Capture the cell that displays the provided text and extract its [x, y] central coordinate. 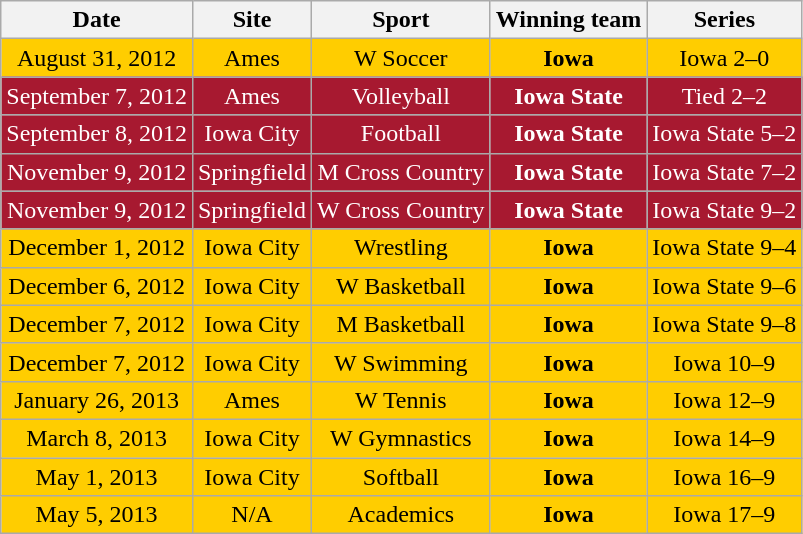
May 5, 2013 [97, 515]
Iowa 14–9 [724, 438]
N/A [252, 515]
Softball [402, 477]
Iowa State 7–2 [724, 172]
Tied 2–2 [724, 96]
Series [724, 20]
Winning team [568, 20]
May 1, 2013 [97, 477]
Wrestling [402, 248]
W Cross Country [402, 210]
January 26, 2013 [97, 400]
Iowa 12–9 [724, 400]
Iowa 16–9 [724, 477]
Iowa 17–9 [724, 515]
Volleyball [402, 96]
December 6, 2012 [97, 286]
Academics [402, 515]
W Soccer [402, 58]
W Basketball [402, 286]
Iowa State 9–8 [724, 324]
W Gymnastics [402, 438]
Iowa State 9–2 [724, 210]
Iowa 10–9 [724, 362]
Sport [402, 20]
December 1, 2012 [97, 248]
M Cross Country [402, 172]
M Basketball [402, 324]
Iowa State 5–2 [724, 134]
September 7, 2012 [97, 96]
Football [402, 134]
September 8, 2012 [97, 134]
Iowa State 9–4 [724, 248]
March 8, 2013 [97, 438]
Date [97, 20]
Iowa 2–0 [724, 58]
W Swimming [402, 362]
Site [252, 20]
Iowa State 9–6 [724, 286]
August 31, 2012 [97, 58]
W Tennis [402, 400]
